Return the (X, Y) coordinate for the center point of the cell that contains the specified text.  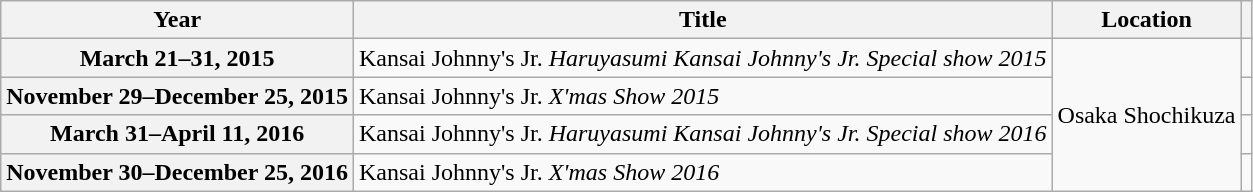
Year (178, 20)
November 30–December 25, 2016 (178, 172)
Kansai Johnny's Jr. Haruyasumi Kansai Johnny's Jr. Special show 2015 (704, 58)
Kansai Johnny's Jr. Haruyasumi Kansai Johnny's Jr. Special show 2016 (704, 134)
Osaka Shochikuza (1146, 115)
March 21–31, 2015 (178, 58)
Kansai Johnny's Jr. X'mas Show 2016 (704, 172)
Location (1146, 20)
November 29–December 25, 2015 (178, 96)
March 31–April 11, 2016 (178, 134)
Title (704, 20)
Kansai Johnny's Jr. X'mas Show 2015 (704, 96)
